Search for the cell housing the specified text and yield its (x, y) center coordinate. 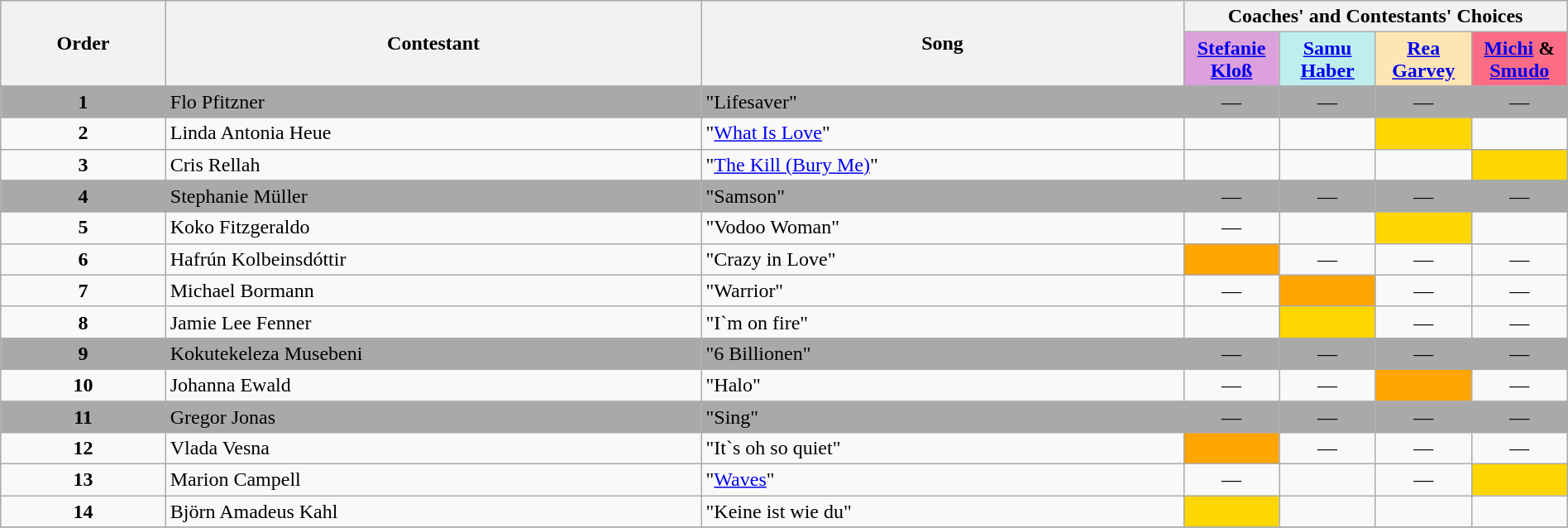
Michi & Smudo (1519, 60)
"Samson" (943, 196)
Michael Bormann (433, 290)
Flo Pfitzner (433, 102)
"6 Billionen" (943, 353)
Coaches' and Contestants' Choices (1375, 17)
12 (84, 449)
5 (84, 228)
Kokutekeleza Musebeni (433, 353)
7 (84, 290)
Hafrún Kolbeinsdóttir (433, 259)
"Halo" (943, 385)
Vlada Vesna (433, 449)
8 (84, 322)
13 (84, 480)
10 (84, 385)
3 (84, 165)
Order (84, 43)
6 (84, 259)
"Waves" (943, 480)
Gregor Jonas (433, 416)
"Lifesaver" (943, 102)
14 (84, 511)
Stefanie Kloß (1231, 60)
11 (84, 416)
9 (84, 353)
Björn Amadeus Kahl (433, 511)
"Warrior" (943, 290)
1 (84, 102)
Samu Haber (1327, 60)
Rea Garvey (1423, 60)
"I`m on fire" (943, 322)
"It`s oh so quiet" (943, 449)
Johanna Ewald (433, 385)
"Sing" (943, 416)
"Vodoo Woman" (943, 228)
Marion Campell (433, 480)
"What Is Love" (943, 133)
4 (84, 196)
Song (943, 43)
"Crazy in Love" (943, 259)
Stephanie Müller (433, 196)
Linda Antonia Heue (433, 133)
2 (84, 133)
"The Kill (Bury Me)" (943, 165)
Jamie Lee Fenner (433, 322)
Koko Fitzgeraldo (433, 228)
"Keine ist wie du" (943, 511)
Contestant (433, 43)
Cris Rellah (433, 165)
